Pinpoint the cell where the given text exists, returning its (X, Y) midpoint coordinate. 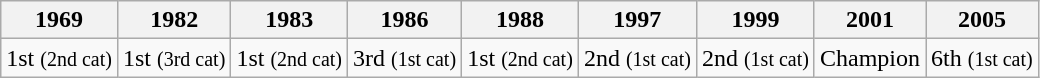
2001 (870, 20)
1999 (755, 20)
1986 (405, 20)
1st (3rd cat) (174, 58)
1982 (174, 20)
6th (1st cat) (982, 58)
1969 (60, 20)
1997 (637, 20)
1988 (520, 20)
2005 (982, 20)
Champion (870, 58)
1983 (290, 20)
3rd (1st cat) (405, 58)
